Capture the cell that displays the provided text and extract its (x, y) central coordinate. 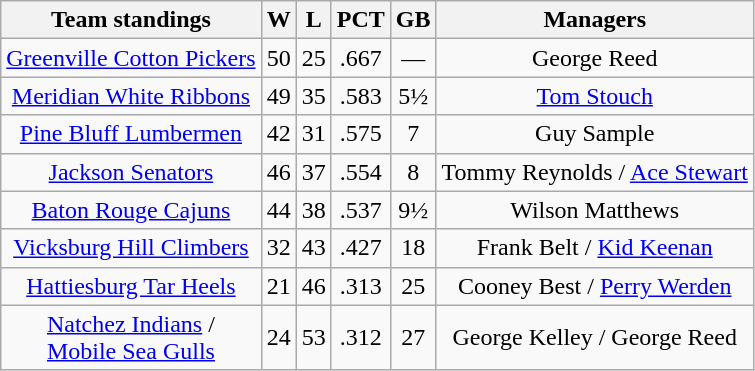
.667 (360, 58)
8 (413, 172)
Natchez Indians / Mobile Sea Gulls (131, 338)
Managers (594, 20)
Vicksburg Hill Climbers (131, 248)
W (278, 20)
27 (413, 338)
.537 (360, 210)
.583 (360, 96)
38 (314, 210)
.554 (360, 172)
George Kelley / George Reed (594, 338)
Baton Rouge Cajuns (131, 210)
Wilson Matthews (594, 210)
Pine Bluff Lumbermen (131, 134)
PCT (360, 20)
Team standings (131, 20)
George Reed (594, 58)
35 (314, 96)
7 (413, 134)
.312 (360, 338)
53 (314, 338)
GB (413, 20)
.427 (360, 248)
18 (413, 248)
42 (278, 134)
Jackson Senators (131, 172)
Tom Stouch (594, 96)
Greenville Cotton Pickers (131, 58)
.575 (360, 134)
43 (314, 248)
31 (314, 134)
50 (278, 58)
Frank Belt / Kid Keenan (594, 248)
24 (278, 338)
32 (278, 248)
49 (278, 96)
L (314, 20)
Hattiesburg Tar Heels (131, 286)
5½ (413, 96)
21 (278, 286)
.313 (360, 286)
Guy Sample (594, 134)
Tommy Reynolds / Ace Stewart (594, 172)
Cooney Best / Perry Werden (594, 286)
44 (278, 210)
9½ (413, 210)
37 (314, 172)
Meridian White Ribbons (131, 96)
— (413, 58)
